Capture the cell that displays the provided text and extract its (X, Y) central coordinate. 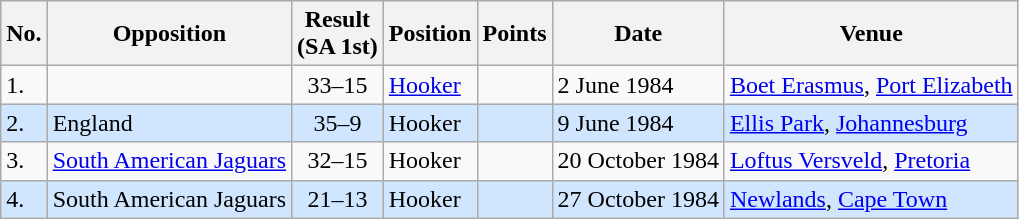
1. (24, 85)
Result(SA 1st) (338, 34)
2. (24, 123)
Position (430, 34)
Date (638, 34)
No. (24, 34)
Ellis Park, Johannesburg (871, 123)
2 June 1984 (638, 85)
21–13 (338, 199)
35–9 (338, 123)
33–15 (338, 85)
32–15 (338, 161)
Points (514, 34)
Newlands, Cape Town (871, 199)
Venue (871, 34)
Opposition (169, 34)
3. (24, 161)
England (169, 123)
Boet Erasmus, Port Elizabeth (871, 85)
4. (24, 199)
9 June 1984 (638, 123)
20 October 1984 (638, 161)
Loftus Versveld, Pretoria (871, 161)
27 October 1984 (638, 199)
